Pinpoint the cell where the given text exists, returning its [X, Y] midpoint coordinate. 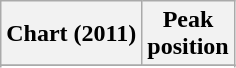
Peakposition [188, 34]
Chart (2011) [72, 34]
